Output the [X, Y] coordinate of the center of the cell containing the given text.  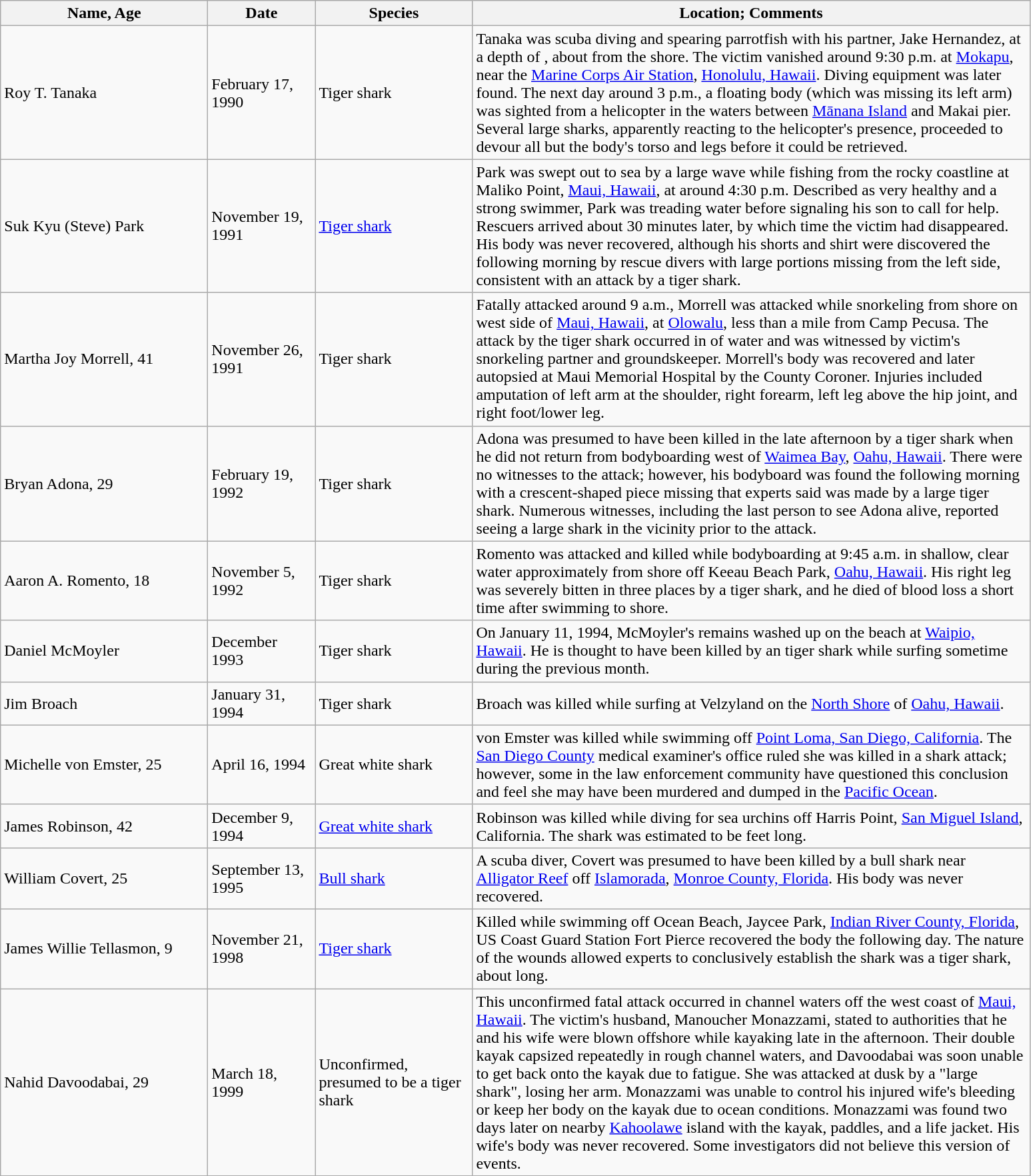
James Willie Tellasmon, 9 [104, 949]
November 19, 1991 [261, 226]
February 17, 1990 [261, 93]
December 9, 1994 [261, 826]
November 21, 1998 [261, 949]
Unconfirmed, presumed to be a tiger shark [394, 1082]
William Covert, 25 [104, 878]
Martha Joy Morrell, 41 [104, 359]
Bryan Adona, 29 [104, 484]
December 1993 [261, 651]
Bull shark [394, 878]
Suk Kyu (Steve) Park [104, 226]
February 19, 1992 [261, 484]
March 18, 1999 [261, 1082]
Date [261, 13]
Daniel McMoyler [104, 651]
April 16, 1994 [261, 765]
November 26, 1991 [261, 359]
Aaron A. Romento, 18 [104, 581]
Species [394, 13]
January 31, 1994 [261, 704]
Nahid Davoodabai, 29 [104, 1082]
James Robinson, 42 [104, 826]
September 13, 1995 [261, 878]
Location; Comments [751, 13]
Jim Broach [104, 704]
Robinson was killed while diving for sea urchins off Harris Point, San Miguel Island, California. The shark was estimated to be feet long. [751, 826]
November 5, 1992 [261, 581]
Broach was killed while surfing at Velzyland on the North Shore of Oahu, Hawaii. [751, 704]
Roy T. Tanaka [104, 93]
Michelle von Emster, 25 [104, 765]
Name, Age [104, 13]
